Pinpoint the cell where the given text exists, returning its (x, y) midpoint coordinate. 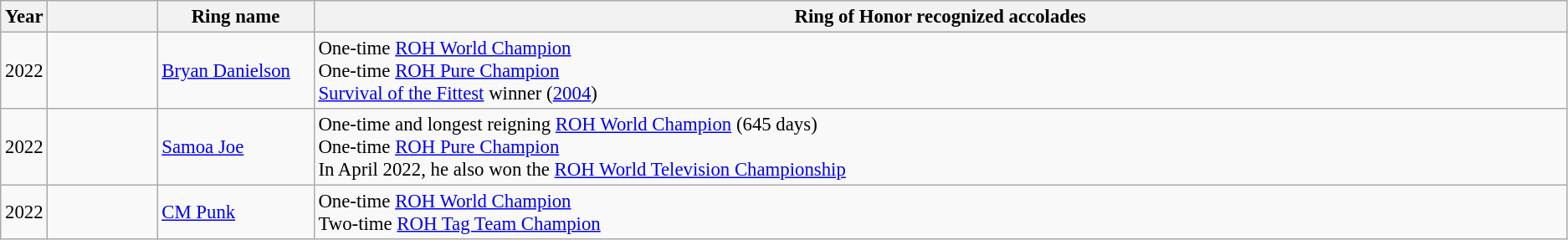
One-time ROH World ChampionTwo-time ROH Tag Team Champion (940, 212)
Ring name (236, 17)
Samoa Joe (236, 147)
CM Punk (236, 212)
Year (24, 17)
Bryan Danielson (236, 71)
One-time ROH World ChampionOne-time ROH Pure ChampionSurvival of the Fittest winner (2004) (940, 71)
One-time and longest reigning ROH World Champion (645 days)One-time ROH Pure ChampionIn April 2022, he also won the ROH World Television Championship (940, 147)
Ring of Honor recognized accolades (940, 17)
